Scan for the cell matching the given text and deliver its [X, Y] coordinate at center. 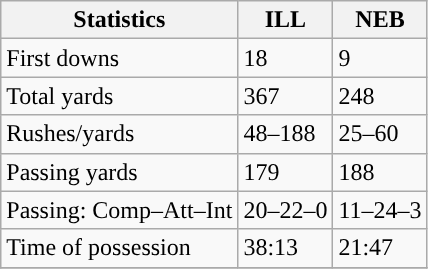
21:47 [380, 248]
NEB [380, 20]
25–60 [380, 134]
38:13 [286, 248]
Rushes/yards [120, 134]
Total yards [120, 96]
Statistics [120, 20]
Passing yards [120, 172]
18 [286, 58]
ILL [286, 20]
367 [286, 96]
9 [380, 58]
20–22–0 [286, 210]
248 [380, 96]
179 [286, 172]
188 [380, 172]
Time of possession [120, 248]
First downs [120, 58]
Passing: Comp–Att–Int [120, 210]
11–24–3 [380, 210]
48–188 [286, 134]
